Find where the given text appears and provide that cell's center as (X, Y) coordinate. 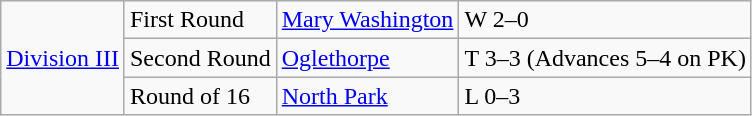
North Park (368, 96)
L 0–3 (606, 96)
Round of 16 (200, 96)
Second Round (200, 58)
Division III (63, 58)
First Round (200, 20)
W 2–0 (606, 20)
T 3–3 (Advances 5–4 on PK) (606, 58)
Mary Washington (368, 20)
Oglethorpe (368, 58)
